Identify which cell holds the provided text, then report its [X, Y] central coordinate. 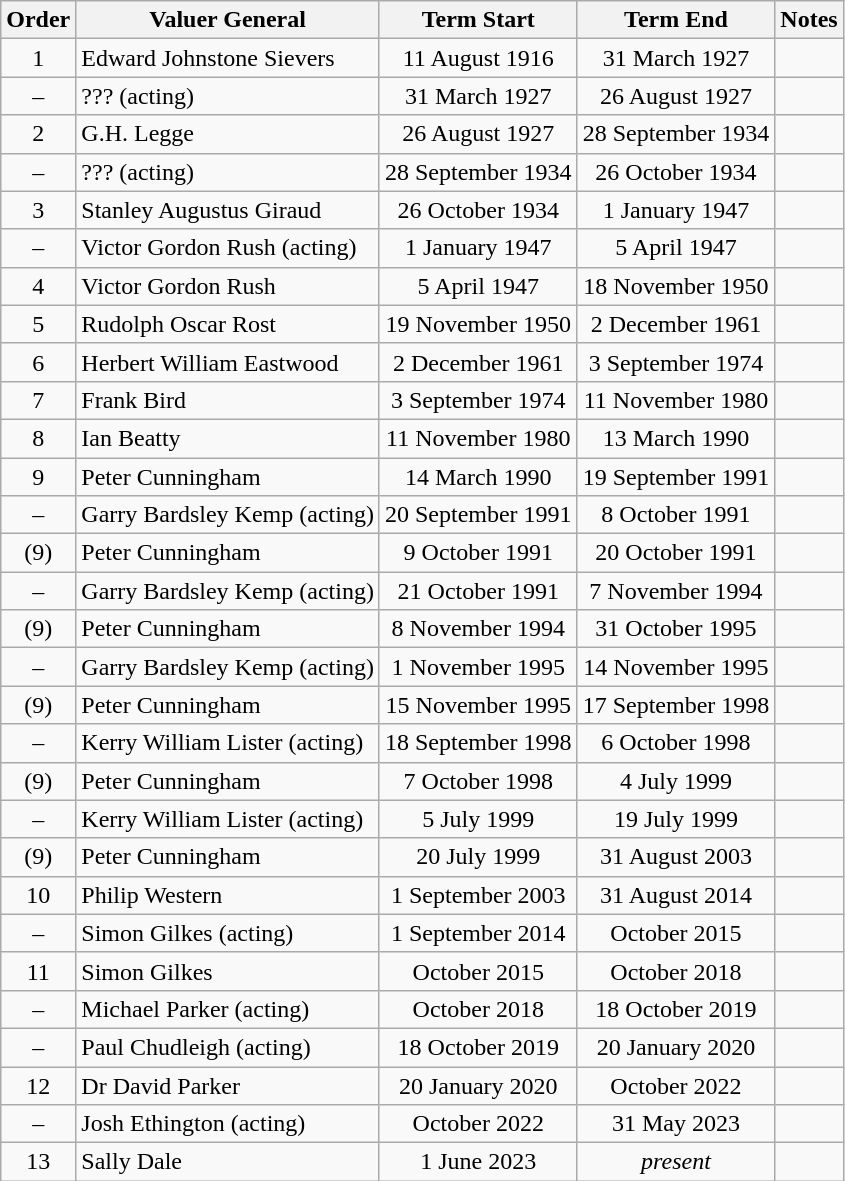
7 October 1998 [478, 781]
Notes [809, 20]
18 September 1998 [478, 743]
31 August 2014 [676, 895]
20 September 1991 [478, 515]
5 July 1999 [478, 819]
Valuer General [228, 20]
1 [38, 58]
20 July 1999 [478, 857]
10 [38, 895]
Victor Gordon Rush (acting) [228, 248]
13 March 1990 [676, 438]
Dr David Parker [228, 1085]
18 November 1950 [676, 286]
1 September 2014 [478, 933]
19 July 1999 [676, 819]
Edward Johnstone Sievers [228, 58]
Simon Gilkes (acting) [228, 933]
6 October 1998 [676, 743]
Order [38, 20]
19 November 1950 [478, 324]
11 August 1916 [478, 58]
8 October 1991 [676, 515]
Term Start [478, 20]
5 [38, 324]
Josh Ethington (acting) [228, 1124]
4 July 1999 [676, 781]
1 November 1995 [478, 667]
14 March 1990 [478, 477]
31 May 2023 [676, 1124]
14 November 1995 [676, 667]
Victor Gordon Rush [228, 286]
19 September 1991 [676, 477]
17 September 1998 [676, 705]
6 [38, 362]
Term End [676, 20]
1 June 2023 [478, 1162]
11 [38, 971]
3 [38, 210]
present [676, 1162]
Paul Chudleigh (acting) [228, 1047]
2 [38, 134]
21 October 1991 [478, 591]
13 [38, 1162]
15 November 1995 [478, 705]
7 November 1994 [676, 591]
31 October 1995 [676, 629]
20 October 1991 [676, 553]
Rudolph Oscar Rost [228, 324]
8 [38, 438]
12 [38, 1085]
7 [38, 400]
9 October 1991 [478, 553]
Simon Gilkes [228, 971]
1 September 2003 [478, 895]
8 November 1994 [478, 629]
Frank Bird [228, 400]
9 [38, 477]
G.H. Legge [228, 134]
31 August 2003 [676, 857]
Philip Western [228, 895]
Ian Beatty [228, 438]
Herbert William Eastwood [228, 362]
Michael Parker (acting) [228, 1009]
Sally Dale [228, 1162]
4 [38, 286]
Stanley Augustus Giraud [228, 210]
